Pinpoint the cell where the given text exists, returning its [x, y] midpoint coordinate. 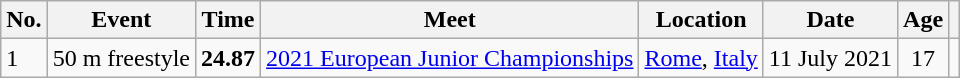
No. [24, 20]
Event [121, 20]
Time [228, 20]
11 July 2021 [830, 58]
17 [924, 58]
Rome, Italy [701, 58]
Location [701, 20]
50 m freestyle [121, 58]
Date [830, 20]
Meet [450, 20]
Age [924, 20]
1 [24, 58]
2021 European Junior Championships [450, 58]
24.87 [228, 58]
